For the text-containing cell, return its midpoint in (x, y) coordinate format. 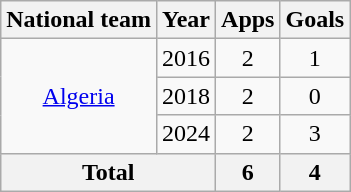
Algeria (79, 96)
Year (186, 20)
2024 (186, 134)
Apps (248, 20)
1 (315, 58)
6 (248, 172)
2016 (186, 58)
0 (315, 96)
National team (79, 20)
2018 (186, 96)
Total (108, 172)
Goals (315, 20)
3 (315, 134)
4 (315, 172)
